Find where the given text appears and provide that cell's center as (X, Y) coordinate. 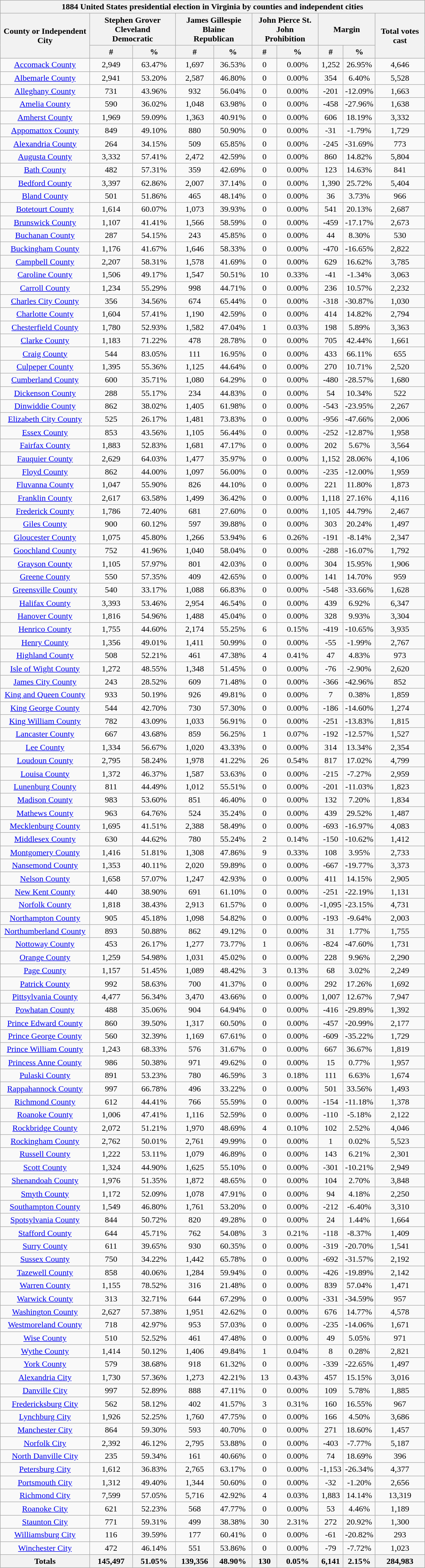
51.21% (154, 1128)
8.30% (359, 236)
858 (111, 1272)
-1.79% (359, 130)
2,174 (194, 629)
40.06% (154, 1272)
42.44% (359, 340)
612 (111, 1102)
42.93% (233, 879)
64.29% (233, 380)
2,959 (400, 773)
Lynchburg City (45, 1417)
17.26% (359, 983)
57.04% (359, 1286)
26.95% (359, 65)
288 (111, 393)
Halifax County (45, 603)
16.62% (359, 262)
57.05% (154, 1496)
4,578 (400, 1312)
983 (111, 800)
1,031 (194, 957)
1,780 (111, 327)
593 (194, 1430)
46.59% (233, 1076)
402 (194, 1404)
51.35% (154, 1180)
46.14% (154, 1548)
44.90% (154, 1167)
440 (111, 892)
Alexandria County (45, 143)
1,152 (331, 459)
Rockingham County (45, 1141)
40.66% (233, 1456)
35.24% (233, 813)
1,078 (194, 1194)
1,073 (194, 209)
-11.18% (359, 1102)
Botetourt County (45, 209)
782 (111, 721)
Norfolk City (45, 1443)
50.19% (154, 695)
1,970 (194, 1128)
292 (331, 983)
4,731 (400, 905)
43.66% (233, 997)
5.67% (359, 446)
2,767 (400, 642)
2,794 (400, 314)
-41 (331, 275)
2,207 (111, 262)
1,488 (194, 616)
1,189 (400, 1509)
1,582 (194, 327)
68.33% (154, 1049)
60.41% (233, 1535)
2,177 (400, 1023)
967 (400, 1404)
Petersburg City (45, 1469)
-8.37% (359, 1233)
221 (331, 485)
-35.22% (359, 1036)
609 (194, 682)
Smyth County (45, 1194)
55.90% (154, 485)
49.40% (154, 1482)
0.38% (359, 695)
-20.70% (359, 1246)
55.25% (233, 629)
973 (400, 656)
-331 (331, 1299)
0.41% (298, 656)
Middlesex County (45, 839)
0.05% (298, 1561)
60.12% (154, 524)
1.44% (359, 1220)
826 (194, 485)
0.77% (359, 1062)
Washington County (45, 1312)
33.22% (233, 1089)
629 (331, 262)
14.14% (359, 1496)
0.28% (359, 1351)
27.60% (233, 511)
752 (111, 550)
41.57% (233, 1404)
2,520 (400, 367)
4.83% (359, 656)
1,493 (400, 1089)
Dinwiddie County (45, 406)
2.15% (359, 1561)
15 (331, 1062)
9 (265, 852)
817 (331, 760)
1,020 (194, 747)
2,629 (111, 459)
1,730 (111, 1377)
600 (111, 380)
957 (400, 1299)
4,116 (400, 498)
54.82% (233, 918)
-245 (331, 143)
50.60% (233, 1482)
-12.87% (359, 432)
1,157 (111, 970)
-548 (331, 590)
1,395 (111, 367)
-12.09% (359, 91)
2,687 (400, 209)
47.48% (233, 1338)
83.05% (154, 353)
509 (194, 143)
2,765 (194, 1469)
John Pierce St. JohnProhibition (285, 29)
51.05% (154, 1561)
1,406 (194, 1351)
621 (111, 1509)
-31.57% (359, 1259)
3.95% (359, 852)
Roanoke City (45, 1509)
853 (111, 432)
-252 (331, 432)
841 (400, 170)
55.24% (233, 839)
0.10% (298, 1128)
1,761 (194, 1207)
1,344 (194, 1482)
-118 (331, 1233)
24 (331, 1220)
10.34% (359, 393)
198 (331, 327)
2,913 (194, 905)
20.24% (359, 524)
1,284 (194, 1272)
287 (111, 236)
1,317 (194, 1023)
1,471 (400, 1286)
-12.00% (359, 472)
52.52% (154, 1338)
Warwick County (45, 1299)
64.94% (233, 1010)
4,046 (400, 1128)
49.10% (154, 130)
41.67% (154, 249)
1,334 (111, 747)
Page County (45, 970)
2,392 (111, 1443)
-61 (331, 1535)
1,818 (111, 905)
55.51% (233, 787)
-23.15% (359, 905)
Essex County (45, 432)
963 (111, 813)
Princess Anne County (45, 1062)
King William County (45, 721)
-339 (331, 1364)
433 (331, 353)
123 (331, 170)
-5.18% (359, 1115)
Grayson County (45, 563)
Tazewell County (45, 1272)
-19.89% (359, 1272)
104 (331, 1180)
57.35% (154, 577)
Charles City County (45, 301)
Louisa County (45, 773)
1,477 (194, 459)
234 (194, 393)
2.52% (359, 1128)
54.96% (154, 616)
Stafford County (45, 1233)
4.18% (359, 1194)
411 (331, 879)
36.02% (154, 104)
Clarke County (45, 340)
590 (111, 104)
28.52% (154, 682)
773 (400, 143)
56.00% (233, 472)
576 (194, 1049)
50.51% (233, 275)
1,247 (194, 879)
-667 (331, 866)
14.70% (359, 577)
36.42% (233, 498)
-319 (331, 1246)
499 (194, 1522)
1,125 (194, 367)
66.83% (233, 590)
Pulaski County (45, 1076)
851 (194, 800)
30 (265, 1522)
1,614 (111, 209)
4,106 (400, 459)
284,983 (400, 1561)
472 (111, 1548)
-16.07% (359, 550)
39.88% (233, 524)
-318 (331, 301)
1,277 (194, 944)
20.13% (359, 209)
560 (111, 1036)
52.23% (154, 1509)
Bath County (45, 170)
64.76% (154, 813)
1,760 (194, 1417)
33.17% (154, 590)
Sussex County (45, 1259)
1,116 (194, 1115)
478 (194, 340)
45.02% (233, 957)
53.63% (233, 773)
52.89% (154, 1390)
Culpeper County (45, 367)
63.58% (154, 498)
-215 (331, 773)
34.15% (154, 143)
0.26% (298, 537)
2,232 (400, 288)
1,023 (400, 1548)
750 (111, 1259)
36.67% (359, 1049)
56.34% (154, 997)
57.30% (233, 708)
2,007 (194, 183)
-403 (331, 1443)
52.21% (154, 656)
904 (194, 1010)
49.99% (233, 1141)
45.04% (233, 616)
9.96% (359, 957)
58.31% (154, 262)
4.46% (359, 1509)
44.49% (154, 787)
2,627 (111, 1312)
71.22% (154, 340)
48.65% (233, 1180)
18.69% (359, 1456)
0.02% (359, 1141)
2,733 (400, 852)
44.00% (154, 472)
2,941 (111, 78)
7,947 (400, 997)
41.22% (233, 760)
109 (331, 1390)
166 (331, 1417)
2,301 (400, 1154)
47.75% (233, 1417)
508 (111, 656)
1,625 (194, 1167)
59.89% (233, 866)
1,959 (400, 472)
Richmond City (45, 1496)
3,310 (400, 1207)
1,048 (194, 104)
354 (331, 78)
26 (265, 760)
852 (400, 682)
3,304 (400, 616)
986 (111, 1062)
-26.34% (359, 1469)
58.12% (154, 1404)
496 (194, 1089)
54.08% (233, 1233)
43.68% (154, 734)
-470 (331, 249)
63.47% (154, 65)
1,243 (111, 1049)
73.83% (233, 419)
2,620 (400, 669)
James Gillespie BlaineRepublican (214, 29)
57.38% (154, 1312)
38.02% (154, 406)
Totals (45, 1561)
3,935 (400, 629)
61.98% (233, 406)
48.14% (233, 196)
17.02% (359, 760)
926 (194, 695)
5.05% (359, 1338)
25.72% (359, 183)
40.11% (154, 866)
-1,153 (331, 1469)
43.33% (233, 747)
-31 (331, 130)
4,477 (111, 997)
Bland County (45, 196)
1,411 (194, 642)
Henrico County (45, 629)
849 (111, 130)
540 (111, 590)
47.41% (154, 1115)
King and Queen County (45, 695)
-14.60% (359, 708)
Mecklenburg County (45, 826)
59.09% (154, 117)
33.56% (359, 1089)
36 (331, 196)
-34.59% (359, 1299)
53.60% (154, 800)
44.60% (154, 629)
73.77% (233, 944)
39.65% (154, 1246)
655 (400, 353)
Nansemond County (45, 866)
65.44% (233, 301)
Total votes cast (400, 36)
Montgomery County (45, 852)
551 (194, 1548)
1,823 (400, 787)
8 (331, 1351)
59.31% (154, 1522)
42.92% (233, 1496)
Rappahannock County (45, 1089)
-30.87% (359, 301)
Orange County (45, 957)
541 (331, 209)
1,906 (400, 563)
-10.21% (359, 1167)
-27.96% (359, 104)
-609 (331, 1036)
48.42% (233, 970)
-426 (331, 1272)
45.71% (154, 1233)
56.25% (233, 734)
32.71% (154, 1299)
0.21% (298, 1233)
3,063 (400, 275)
3,470 (194, 997)
1,969 (111, 117)
932 (194, 91)
-22.19% (359, 892)
Lancaster County (45, 734)
52.93% (154, 327)
3,686 (400, 1417)
42.65% (233, 577)
Lee County (45, 747)
7,599 (111, 1496)
37.14% (233, 183)
43.56% (154, 432)
1,786 (111, 511)
59.30% (154, 1430)
-10.62% (359, 839)
Giles County (45, 524)
-150 (331, 839)
1,872 (194, 1180)
718 (111, 1325)
820 (194, 1220)
Fluvanna County (45, 485)
Patrick County (45, 983)
303 (331, 524)
0.15% (298, 629)
Northampton County (45, 918)
56.91% (233, 721)
1,958 (400, 432)
-16.97% (359, 826)
1,390 (331, 183)
271 (331, 1430)
1,047 (111, 485)
102 (331, 1128)
1,222 (111, 1154)
681 (194, 511)
0.07% (298, 734)
1,176 (111, 249)
-12.57% (359, 734)
56.04% (233, 91)
Fredericksburg City (45, 1404)
700 (194, 983)
48.55% (154, 669)
1,378 (400, 1102)
3,785 (400, 262)
64.03% (154, 459)
59.34% (154, 1456)
Mathews County (45, 813)
42.21% (233, 1377)
5,716 (194, 1496)
10.57% (359, 288)
844 (111, 1220)
57.36% (154, 1377)
Margin (347, 29)
Alleghany County (45, 91)
60.35% (233, 1246)
10 (265, 275)
236 (331, 288)
1,040 (194, 550)
47.17% (233, 446)
Shenandoah County (45, 1180)
1,506 (111, 275)
28.06% (359, 459)
1,541 (400, 1246)
47.11% (233, 1390)
61.32% (233, 1364)
1,405 (194, 406)
58.63% (154, 983)
Hanover County (45, 616)
304 (331, 563)
Goochland County (45, 550)
-693 (331, 826)
359 (194, 170)
930 (194, 1246)
1,089 (194, 970)
-1.34% (359, 275)
-154 (331, 1102)
918 (194, 1364)
49.28% (233, 1220)
65.85% (233, 143)
1,353 (111, 866)
57.03% (233, 1325)
42.97% (154, 1325)
North Danville City (45, 1456)
47.91% (233, 1194)
-9.64% (359, 918)
2,006 (400, 419)
38.68% (154, 1364)
1,549 (111, 1207)
1,356 (111, 642)
Alexandria City (45, 1377)
27.16% (359, 498)
King George County (45, 708)
Franklin County (45, 498)
7 (331, 695)
42.03% (233, 563)
7.20% (359, 800)
41.41% (154, 222)
893 (111, 931)
County or Independent City (45, 36)
3.02% (359, 970)
10.71% (359, 367)
1,697 (194, 65)
18.60% (359, 1430)
31 (331, 931)
Albemarle County (45, 78)
6.40% (359, 78)
44.71% (233, 288)
1,664 (400, 1220)
1,885 (400, 1390)
6,347 (400, 603)
5,187 (400, 1443)
-193 (331, 918)
1,547 (194, 275)
1,312 (111, 1482)
16.95% (233, 353)
270 (331, 367)
933 (111, 695)
47.38% (233, 656)
28.78% (233, 340)
143 (331, 1154)
44.62% (154, 839)
58.59% (233, 222)
1,658 (111, 879)
0.13% (298, 970)
James City County (45, 682)
31.67% (233, 1049)
-13.83% (359, 721)
766 (194, 1102)
56.44% (233, 432)
35.97% (233, 459)
1,097 (194, 472)
272 (331, 1522)
1,348 (194, 669)
1,674 (400, 1076)
38.38% (233, 1522)
1,819 (400, 1049)
1,815 (400, 721)
1,926 (111, 1417)
-6.40% (359, 1207)
1,259 (111, 957)
4,646 (400, 65)
2,142 (400, 1272)
2,762 (111, 1141)
2,267 (400, 406)
Westmoreland County (45, 1325)
314 (331, 747)
6.21% (359, 1154)
1,978 (194, 760)
Augusta County (45, 157)
-47.60% (359, 944)
78.52% (154, 1286)
47.04% (233, 327)
Amelia County (45, 104)
45.18% (154, 918)
32.39% (154, 1036)
-956 (331, 419)
Highland County (45, 656)
1,098 (194, 918)
72.40% (154, 511)
5.89% (359, 327)
1884 United States presidential election in Virginia by counties and independent cities (212, 7)
42.70% (154, 708)
Prince George County (45, 1036)
51.86% (154, 196)
Dickenson County (45, 393)
488 (111, 1010)
1,107 (111, 222)
1,030 (400, 301)
49.84% (233, 1351)
Loudoun County (45, 760)
457 (331, 1377)
235 (111, 1456)
839 (331, 1286)
-31.69% (359, 143)
53 (331, 1509)
Caroline County (45, 275)
5,528 (400, 78)
41.51% (154, 826)
674 (194, 301)
13.34% (359, 747)
Southampton County (45, 1207)
46.37% (154, 773)
Stephen Grover ClevelandDemocratic (132, 29)
50.38% (154, 1062)
36.53% (233, 65)
396 (400, 1456)
Greene County (45, 577)
1,671 (400, 1325)
2,673 (400, 222)
530 (400, 236)
1,324 (111, 1167)
53.86% (233, 1548)
1,692 (400, 983)
1,409 (400, 1233)
Spotsylvania County (45, 1220)
3,363 (400, 327)
1,033 (194, 721)
966 (400, 196)
15.15% (359, 1377)
0.18% (298, 1076)
562 (111, 1404)
34.22% (154, 1259)
316 (194, 1286)
1,612 (111, 1469)
Scott County (45, 1167)
161 (194, 1456)
6.92% (359, 603)
108 (331, 852)
482 (111, 170)
48.69% (233, 1128)
1,578 (194, 262)
1,308 (194, 852)
992 (111, 983)
1,816 (111, 616)
998 (194, 288)
453 (111, 944)
5,523 (400, 1141)
2,656 (400, 1482)
-11.03% (359, 787)
Elizabeth City County (45, 419)
5,404 (400, 183)
65.78% (233, 1259)
Rockbridge County (45, 1128)
-16.65% (359, 249)
Russell County (45, 1154)
1,412 (400, 839)
-20.99% (359, 1023)
York County (45, 1364)
Manchester City (45, 1430)
-2.90% (359, 669)
39.50% (154, 1023)
-17.17% (359, 222)
38.90% (154, 892)
2,003 (400, 918)
1,172 (111, 1194)
53.94% (233, 537)
-7.27% (359, 773)
54 (331, 393)
264 (111, 143)
202 (331, 446)
160 (331, 1404)
21.48% (233, 1286)
Williamsburg City (45, 1535)
Buchanan County (45, 236)
1,169 (194, 1036)
293 (400, 1535)
14.63% (359, 170)
1,183 (111, 340)
177 (194, 1535)
1,272 (111, 669)
Bedford County (45, 183)
44.64% (233, 367)
52.09% (154, 1194)
68 (331, 970)
771 (111, 1522)
1,006 (111, 1115)
2,822 (400, 249)
4,799 (400, 760)
Lunenburg County (45, 787)
35.71% (154, 380)
1,481 (194, 419)
2 (265, 839)
2,347 (400, 537)
2,249 (400, 970)
54.98% (154, 957)
-416 (331, 1010)
1,080 (194, 380)
47.86% (233, 852)
Brunswick County (45, 222)
-55 (331, 642)
-186 (331, 708)
49.81% (233, 695)
3.73% (359, 196)
1,661 (400, 340)
Greensville County (45, 590)
52.59% (233, 1115)
58.24% (154, 760)
1,976 (111, 1180)
1,951 (194, 1312)
-22.65% (359, 1364)
Richmond County (45, 1102)
71.48% (233, 682)
132 (331, 800)
0.06% (298, 944)
524 (194, 813)
Craig County (45, 353)
Buckingham County (45, 249)
Staunton City (45, 1522)
44.79% (359, 511)
Campbell County (45, 262)
-28.57% (359, 380)
1,859 (400, 695)
55.29% (154, 288)
4.50% (359, 1417)
1,234 (111, 288)
1,079 (194, 1154)
116 (111, 1535)
2,905 (400, 879)
40.91% (233, 117)
1,663 (400, 91)
-29.89% (359, 1010)
2,250 (400, 1194)
5.78% (359, 1390)
579 (111, 1364)
6,141 (331, 1561)
2,472 (194, 157)
46.40% (233, 800)
522 (400, 393)
-824 (331, 944)
Charlotte County (45, 314)
53.46% (154, 603)
Northumberland County (45, 931)
55.59% (233, 1102)
-459 (331, 222)
3,848 (400, 1180)
-7.77% (359, 1443)
1,499 (194, 498)
35.06% (154, 1010)
525 (111, 419)
Fairfax County (45, 446)
-79 (331, 1548)
39.59% (154, 1535)
1.77% (359, 931)
Floyd County (45, 472)
141 (331, 577)
1,274 (400, 708)
1,587 (194, 773)
Carroll County (45, 288)
888 (194, 1390)
-7.72% (359, 1548)
44 (331, 236)
597 (194, 524)
3,397 (111, 183)
550 (111, 577)
-19.77% (359, 866)
Nottoway County (45, 944)
55.10% (233, 1167)
48.90% (233, 1561)
1,731 (400, 944)
41.37% (233, 983)
145,497 (111, 1561)
9.93% (359, 616)
1,155 (111, 1286)
1,131 (400, 892)
60.50% (233, 1023)
67.29% (233, 1299)
1,075 (111, 537)
Roanoke County (45, 1115)
880 (194, 130)
130 (265, 1561)
356 (111, 301)
-480 (331, 380)
2,617 (111, 498)
44.10% (233, 485)
1,442 (194, 1259)
-457 (331, 1023)
1,646 (194, 249)
94 (331, 1194)
41.96% (154, 550)
900 (111, 524)
3,564 (400, 446)
58.49% (233, 826)
50.90% (233, 130)
2,821 (400, 1351)
45.80% (154, 537)
-288 (331, 550)
-458 (331, 104)
2,587 (194, 78)
1,416 (111, 852)
3,373 (400, 866)
2,192 (400, 1259)
0.31% (298, 1404)
50.99% (233, 642)
1,527 (400, 734)
1,363 (194, 117)
2,020 (194, 866)
1,792 (400, 550)
50.12% (154, 1351)
57.31% (154, 170)
2,954 (194, 603)
45.85% (233, 236)
Gloucester County (45, 537)
1,457 (400, 1430)
34.56% (154, 301)
14.15% (359, 879)
1,638 (400, 104)
51.81% (154, 852)
1,012 (194, 787)
58.04% (233, 550)
-42.96% (359, 682)
-32 (331, 1482)
3,016 (400, 1377)
52.83% (154, 446)
53.11% (154, 1154)
54.15% (154, 236)
5,804 (400, 157)
465 (194, 196)
1,190 (194, 314)
49.17% (154, 275)
1,873 (400, 485)
409 (194, 577)
-1.20% (359, 1482)
1,266 (194, 537)
Surry County (45, 1246)
66.11% (359, 353)
630 (111, 839)
16.55% (359, 1404)
859 (194, 734)
-76 (331, 669)
12.67% (359, 997)
40.70% (233, 1430)
0.43% (298, 1377)
228 (331, 957)
53.23% (154, 1076)
1,300 (400, 1522)
1,007 (331, 997)
1,088 (194, 590)
-23.95% (359, 406)
-212 (331, 1207)
42.62% (233, 1312)
-1,095 (331, 905)
20.92% (359, 1522)
611 (111, 1246)
-301 (331, 1167)
1,118 (331, 498)
49.12% (233, 931)
Warren County (45, 1286)
57.07% (154, 879)
New Kent County (45, 892)
-20.82% (359, 1535)
Prince Edward County (45, 1023)
864 (111, 1430)
67.61% (233, 1036)
Pittsylvania County (45, 997)
Winchester City (45, 1548)
4,377 (400, 1469)
43.96% (154, 91)
-419 (331, 629)
731 (111, 91)
46.54% (233, 603)
2,122 (400, 1115)
606 (331, 117)
730 (194, 708)
50.72% (154, 1220)
63.17% (233, 1469)
49 (331, 1338)
0.04% (298, 1351)
1,392 (400, 1010)
66.78% (154, 1089)
47 (331, 656)
Chesterfield County (45, 327)
Danville City (45, 1390)
61.57% (233, 905)
691 (194, 892)
Wythe County (45, 1351)
2.31% (298, 1522)
2,290 (400, 957)
4,083 (400, 826)
15.95% (359, 563)
Madison County (45, 800)
2,072 (111, 1128)
43.09% (154, 721)
42.69% (233, 170)
41.69% (233, 262)
811 (111, 787)
568 (194, 1509)
-366 (331, 682)
18.19% (359, 117)
46.12% (154, 1443)
-8.14% (359, 537)
1,252 (331, 65)
1,628 (400, 590)
Henry County (45, 642)
414 (331, 314)
1,834 (400, 800)
6.63% (359, 1076)
Appomattox County (45, 130)
36.83% (154, 1469)
3,393 (111, 603)
1,372 (111, 773)
1,604 (111, 314)
61.10% (233, 892)
49.62% (233, 1062)
905 (111, 918)
891 (111, 1076)
1,681 (194, 446)
Wise County (45, 1338)
Fauquier County (45, 459)
139,356 (194, 1561)
1,695 (111, 826)
1,487 (400, 813)
56.67% (154, 747)
1,957 (400, 1062)
328 (331, 616)
55.36% (154, 367)
13 (265, 1377)
11.80% (359, 485)
44.41% (154, 1102)
953 (194, 1325)
14.77% (359, 1312)
2,761 (194, 1141)
-1.99% (359, 642)
13,319 (400, 1496)
313 (111, 1299)
705 (331, 340)
Nelson County (45, 879)
Accomack County (45, 65)
Prince William County (45, 1049)
Powhatan County (45, 1010)
1,680 (400, 380)
Norfolk County (45, 905)
50.88% (154, 931)
59.94% (233, 1272)
0.54% (298, 760)
2,467 (400, 511)
29.52% (359, 813)
-692 (331, 1259)
38.43% (154, 905)
Cumberland County (45, 380)
2.70% (359, 1180)
49.01% (154, 642)
2,388 (194, 826)
39.93% (233, 209)
510 (111, 1338)
Isle of Wight County (45, 669)
52.25% (154, 1417)
57.97% (154, 563)
74 (331, 1456)
1,566 (194, 222)
63.98% (233, 104)
-110 (331, 1115)
-14.06% (359, 1325)
-192 (331, 734)
-47.66% (359, 419)
2,354 (400, 747)
58.33% (233, 249)
Frederick County (45, 511)
50.01% (154, 1141)
1,273 (194, 1377)
55.17% (154, 393)
-33.66% (359, 590)
Portsmouth City (45, 1482)
53.88% (233, 1443)
801 (194, 563)
0.14% (298, 839)
47.77% (233, 1509)
-10.65% (359, 629)
762 (194, 1233)
62.86% (154, 183)
44.83% (233, 393)
-543 (331, 406)
Amherst County (45, 117)
60.07% (154, 209)
676 (331, 1312)
-191 (331, 537)
1,414 (111, 1351)
46.89% (233, 1154)
959 (400, 577)
